Scan for the cell matching the given text and deliver its [X, Y] coordinate at center. 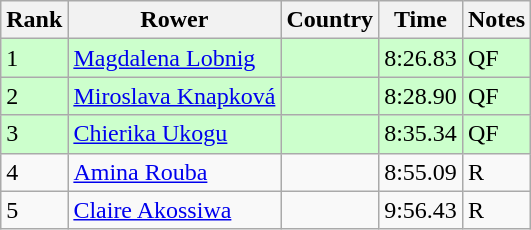
Amina Rouba [174, 172]
Notes [496, 20]
Country [330, 20]
Rower [174, 20]
Claire Akossiwa [174, 210]
8:26.83 [421, 58]
Rank [34, 20]
Time [421, 20]
8:28.90 [421, 96]
4 [34, 172]
1 [34, 58]
Miroslava Knapková [174, 96]
8:55.09 [421, 172]
Magdalena Lobnig [174, 58]
3 [34, 134]
8:35.34 [421, 134]
9:56.43 [421, 210]
5 [34, 210]
Chierika Ukogu [174, 134]
2 [34, 96]
